Identify which cell holds the provided text, then report its (X, Y) central coordinate. 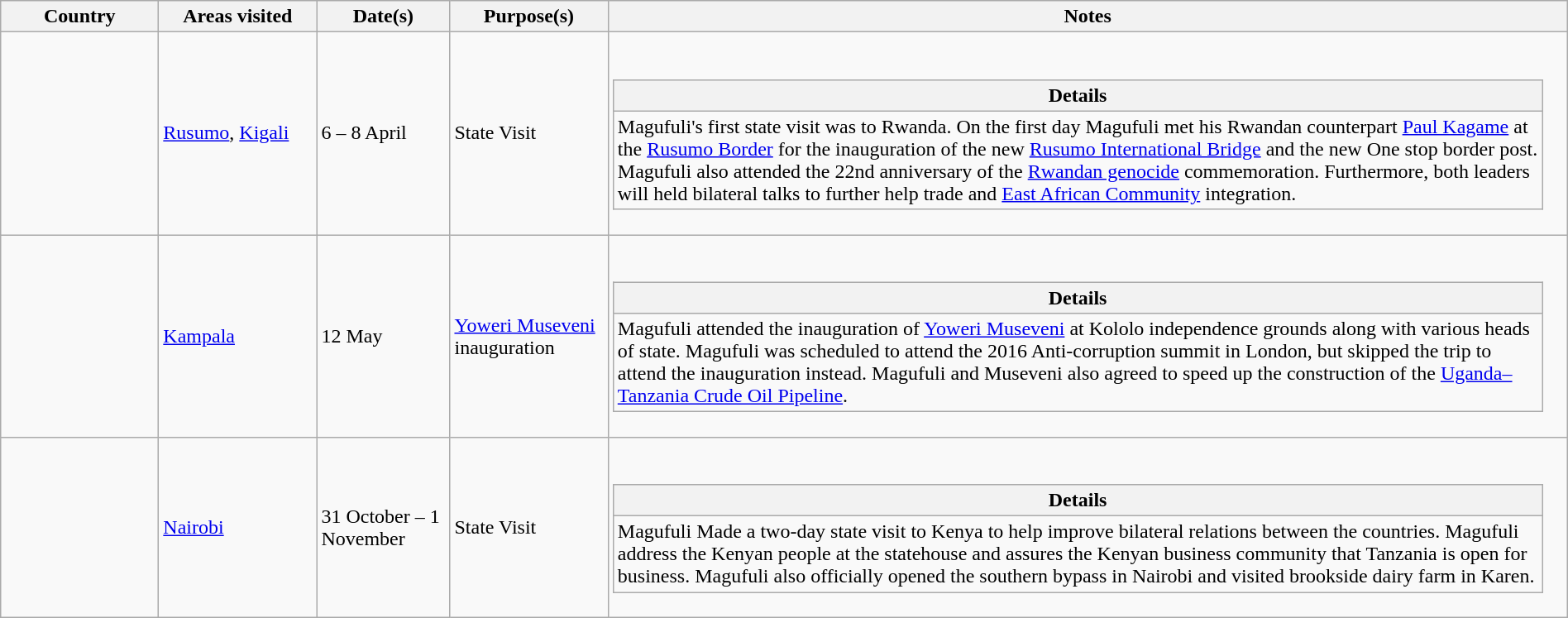
12 May (384, 336)
Yoweri Museveni inauguration (529, 336)
Nairobi (238, 527)
Purpose(s) (529, 17)
Rusumo, Kigali (238, 134)
Areas visited (238, 17)
Notes (1088, 17)
6 – 8 April (384, 134)
Date(s) (384, 17)
Kampala (238, 336)
Country (79, 17)
31 October – 1 November (384, 527)
